Return the [x, y] coordinate for the center point of the cell that contains the specified text.  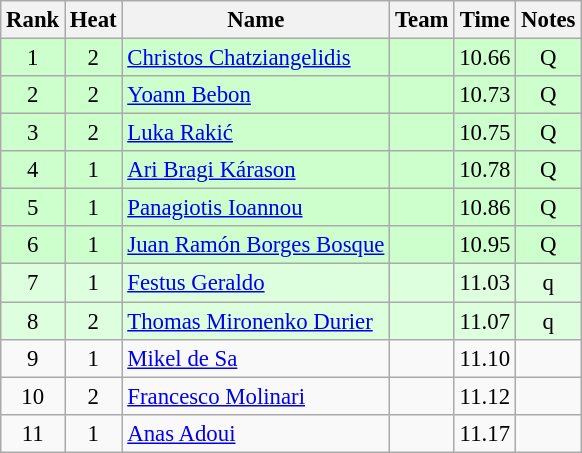
Notes [548, 20]
Panagiotis Ioannou [256, 208]
Anas Adoui [256, 433]
10.66 [485, 58]
Heat [94, 20]
10.78 [485, 170]
9 [33, 358]
Ari Bragi Kárason [256, 170]
3 [33, 133]
Thomas Mironenko Durier [256, 321]
11.12 [485, 396]
10.95 [485, 245]
10.75 [485, 133]
Mikel de Sa [256, 358]
7 [33, 283]
Christos Chatziangelidis [256, 58]
Yoann Bebon [256, 95]
Festus Geraldo [256, 283]
10 [33, 396]
11.10 [485, 358]
11.17 [485, 433]
10.86 [485, 208]
Rank [33, 20]
11.07 [485, 321]
5 [33, 208]
Juan Ramón Borges Bosque [256, 245]
10.73 [485, 95]
6 [33, 245]
8 [33, 321]
Francesco Molinari [256, 396]
4 [33, 170]
11 [33, 433]
Luka Rakić [256, 133]
Team [422, 20]
11.03 [485, 283]
Name [256, 20]
Time [485, 20]
